Determine the [x, y] coordinate at the center of the cell enclosing the given text.  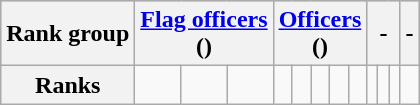
Flag officers() [204, 34]
Officers() [320, 34]
Rank group [68, 34]
Ranks [68, 85]
